From the cell containing the given text, extract its center point as [x, y] coordinate. 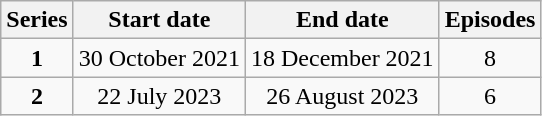
2 [37, 96]
26 August 2023 [342, 96]
Series [37, 20]
30 October 2021 [159, 58]
Start date [159, 20]
Episodes [490, 20]
6 [490, 96]
22 July 2023 [159, 96]
18 December 2021 [342, 58]
End date [342, 20]
8 [490, 58]
1 [37, 58]
